Output the [X, Y] coordinate of the center of the cell containing the given text.  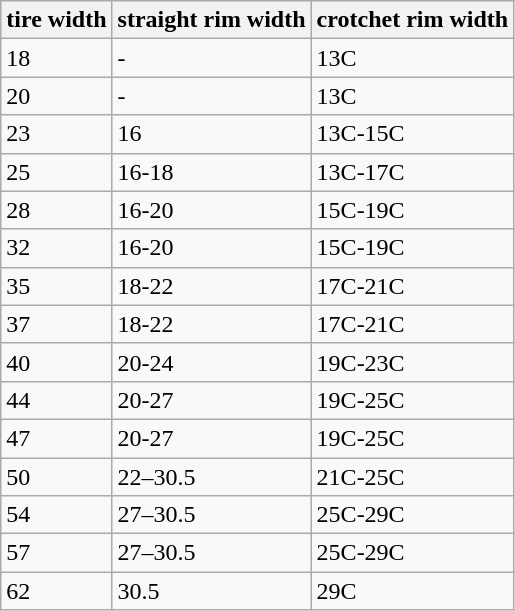
20-24 [212, 362]
25 [56, 172]
29C [412, 591]
13C-17C [412, 172]
13C-15C [412, 134]
16 [212, 134]
54 [56, 515]
37 [56, 324]
16-18 [212, 172]
30.5 [212, 591]
tire width [56, 20]
62 [56, 591]
crotchet rim width [412, 20]
20 [56, 96]
21C-25C [412, 477]
22–30.5 [212, 477]
50 [56, 477]
32 [56, 248]
40 [56, 362]
28 [56, 210]
47 [56, 438]
23 [56, 134]
straight rim width [212, 20]
19C-23C [412, 362]
18 [56, 58]
44 [56, 400]
57 [56, 553]
35 [56, 286]
